Scan for the cell matching the given text and deliver its (X, Y) coordinate at center. 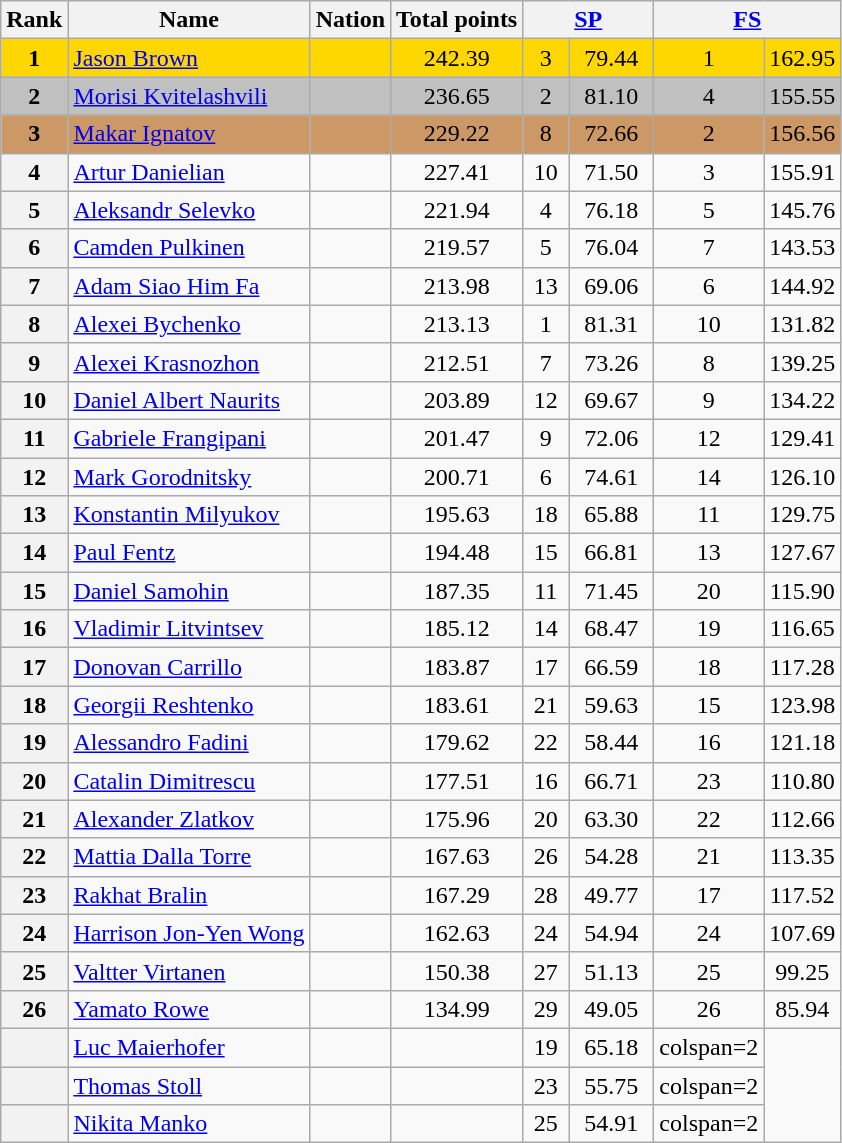
145.76 (802, 210)
99.25 (802, 971)
27 (546, 971)
Valtter Virtanen (189, 971)
195.63 (457, 515)
66.71 (612, 781)
107.69 (802, 933)
143.53 (802, 248)
167.63 (457, 857)
Camden Pulkinen (189, 248)
Rakhat Bralin (189, 895)
156.56 (802, 134)
72.66 (612, 134)
Paul Fentz (189, 553)
155.91 (802, 172)
131.82 (802, 324)
144.92 (802, 286)
123.98 (802, 705)
54.28 (612, 857)
150.38 (457, 971)
Daniel Samohin (189, 591)
Alexei Krasnozhon (189, 362)
221.94 (457, 210)
139.25 (802, 362)
Aleksandr Selevko (189, 210)
112.66 (802, 819)
179.62 (457, 743)
68.47 (612, 629)
212.51 (457, 362)
Daniel Albert Naurits (189, 400)
129.75 (802, 515)
81.31 (612, 324)
54.94 (612, 933)
219.57 (457, 248)
69.06 (612, 286)
Georgii Reshtenko (189, 705)
117.28 (802, 667)
Name (189, 20)
Artur Danielian (189, 172)
117.52 (802, 895)
49.77 (612, 895)
203.89 (457, 400)
Rank (34, 20)
74.61 (612, 477)
66.59 (612, 667)
Makar Ignatov (189, 134)
71.50 (612, 172)
134.99 (457, 1009)
72.06 (612, 438)
85.94 (802, 1009)
194.48 (457, 553)
Konstantin Milyukov (189, 515)
Morisi Kvitelashvili (189, 96)
110.80 (802, 781)
121.18 (802, 743)
65.18 (612, 1047)
134.22 (802, 400)
FS (748, 20)
Nation (350, 20)
167.29 (457, 895)
49.05 (612, 1009)
Adam Siao Him Fa (189, 286)
227.41 (457, 172)
Donovan Carrillo (189, 667)
162.95 (802, 58)
Alexander Zlatkov (189, 819)
236.65 (457, 96)
213.98 (457, 286)
Jason Brown (189, 58)
175.96 (457, 819)
59.63 (612, 705)
Harrison Jon-Yen Wong (189, 933)
Mattia Dalla Torre (189, 857)
54.91 (612, 1124)
183.87 (457, 667)
29 (546, 1009)
66.81 (612, 553)
242.39 (457, 58)
79.44 (612, 58)
Nikita Manko (189, 1124)
Mark Gorodnitsky (189, 477)
115.90 (802, 591)
Luc Maierhofer (189, 1047)
73.26 (612, 362)
Total points (457, 20)
155.55 (802, 96)
Alessandro Fadini (189, 743)
116.65 (802, 629)
201.47 (457, 438)
213.13 (457, 324)
65.88 (612, 515)
129.41 (802, 438)
187.35 (457, 591)
Alexei Bychenko (189, 324)
Thomas Stoll (189, 1085)
Gabriele Frangipani (189, 438)
200.71 (457, 477)
55.75 (612, 1085)
76.04 (612, 248)
183.61 (457, 705)
126.10 (802, 477)
63.30 (612, 819)
81.10 (612, 96)
76.18 (612, 210)
Yamato Rowe (189, 1009)
SP (588, 20)
127.67 (802, 553)
113.35 (802, 857)
162.63 (457, 933)
69.67 (612, 400)
177.51 (457, 781)
Vladimir Litvintsev (189, 629)
185.12 (457, 629)
58.44 (612, 743)
28 (546, 895)
51.13 (612, 971)
Catalin Dimitrescu (189, 781)
71.45 (612, 591)
229.22 (457, 134)
